From the cell containing the given text, extract its center point as [X, Y] coordinate. 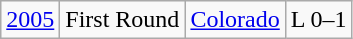
2005 [30, 20]
L 0–1 [318, 20]
Colorado [235, 20]
First Round [122, 20]
